Return [X, Y] of the center of cell containing provided text 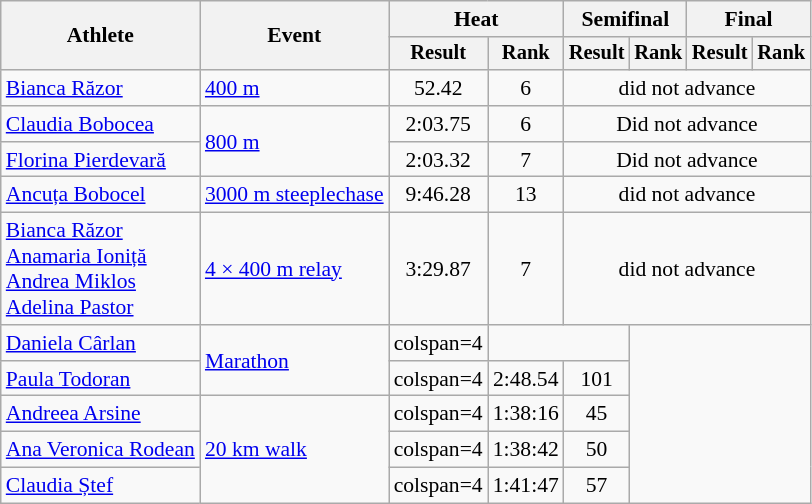
Semifinal [626, 19]
Final [748, 19]
Claudia Bobocea [100, 124]
2:48.54 [526, 379]
9:46.28 [438, 195]
20 km walk [294, 450]
2:03.75 [438, 124]
52.42 [438, 88]
3:29.87 [438, 269]
13 [526, 195]
Ancuța Bobocel [100, 195]
Heat [476, 19]
2:03.32 [438, 160]
50 [597, 450]
400 m [294, 88]
Ana Veronica Rodean [100, 450]
800 m [294, 142]
101 [597, 379]
Athlete [100, 36]
Daniela Cârlan [100, 343]
1:38:16 [526, 414]
1:41:47 [526, 486]
Claudia Ștef [100, 486]
4 × 400 m relay [294, 269]
Andreea Arsine [100, 414]
Bianca RăzorAnamaria IonițăAndrea MiklosAdelina Pastor [100, 269]
Marathon [294, 360]
3000 m steeplechase [294, 195]
45 [597, 414]
57 [597, 486]
Paula Todoran [100, 379]
Bianca Răzor [100, 88]
Florina Pierdevară [100, 160]
1:38:42 [526, 450]
Event [294, 36]
